Pinpoint the cell where the given text exists, returning its [x, y] midpoint coordinate. 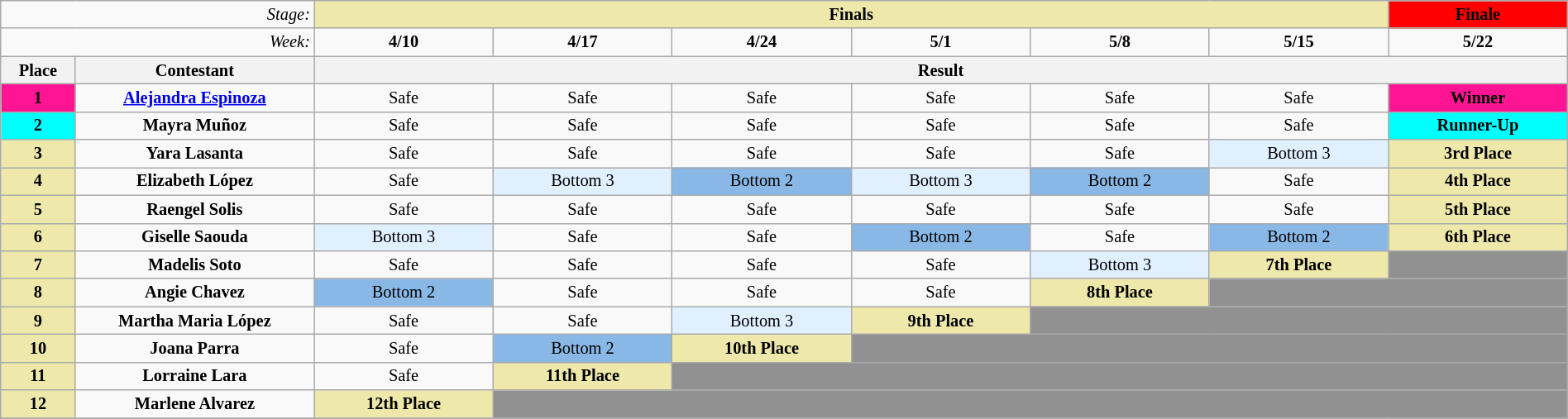
Place [38, 70]
Giselle Saouda [195, 237]
5/22 [1479, 42]
3 [38, 154]
10 [38, 348]
4 [38, 181]
Marlene Alvarez [195, 404]
1 [38, 98]
Lorraine Lara [195, 376]
6th Place [1479, 237]
Runner-Up [1479, 126]
Joana Parra [195, 348]
8th Place [1120, 293]
Finale [1479, 14]
4/17 [582, 42]
Alejandra Espinoza [195, 98]
4th Place [1479, 181]
Martha Maria López [195, 321]
9 [38, 321]
11 [38, 376]
Result [941, 70]
3rd Place [1479, 154]
5/15 [1298, 42]
9th Place [940, 321]
6 [38, 237]
12th Place [404, 404]
Raengel Solis [195, 209]
Contestant [195, 70]
Mayra Muñoz [195, 126]
Elizabeth López [195, 181]
11th Place [582, 376]
Angie Chavez [195, 293]
8 [38, 293]
12 [38, 404]
4/10 [404, 42]
Madelis Soto [195, 264]
Finals [852, 14]
2 [38, 126]
Stage: [157, 14]
Week: [157, 42]
10th Place [762, 348]
7th Place [1298, 264]
5 [38, 209]
Winner [1479, 98]
5/8 [1120, 42]
5th Place [1479, 209]
4/24 [762, 42]
7 [38, 264]
Yara Lasanta [195, 154]
5/1 [940, 42]
